Search for the cell housing the specified text and yield its (x, y) center coordinate. 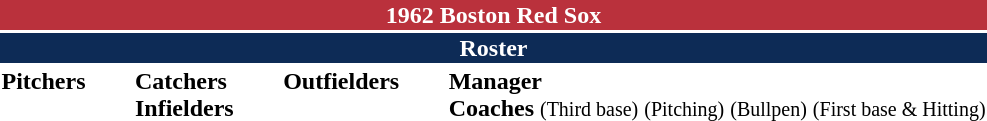
1962 Boston Red Sox (494, 15)
Roster (494, 48)
